Return the (X, Y) coordinate for the center point of the cell that contains the specified text.  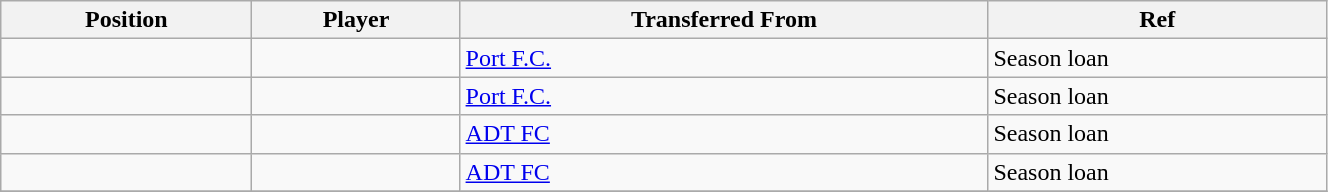
Ref (1158, 20)
Position (126, 20)
Transferred From (724, 20)
Player (356, 20)
